Return [X, Y] of the center of cell containing provided text 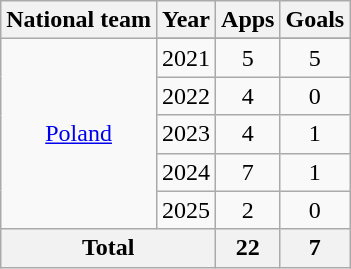
Total [108, 248]
22 [248, 248]
Goals [315, 20]
2024 [186, 172]
2025 [186, 210]
2021 [186, 58]
2022 [186, 96]
2023 [186, 134]
National team [79, 20]
2 [248, 210]
Apps [248, 20]
Poland [79, 134]
Year [186, 20]
